Output the (x, y) coordinate of the center of the cell containing the given text.  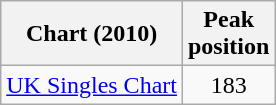
Chart (2010) (92, 34)
Peakposition (228, 34)
UK Singles Chart (92, 85)
183 (228, 85)
